Find where the given text appears and provide that cell's center as [X, Y] coordinate. 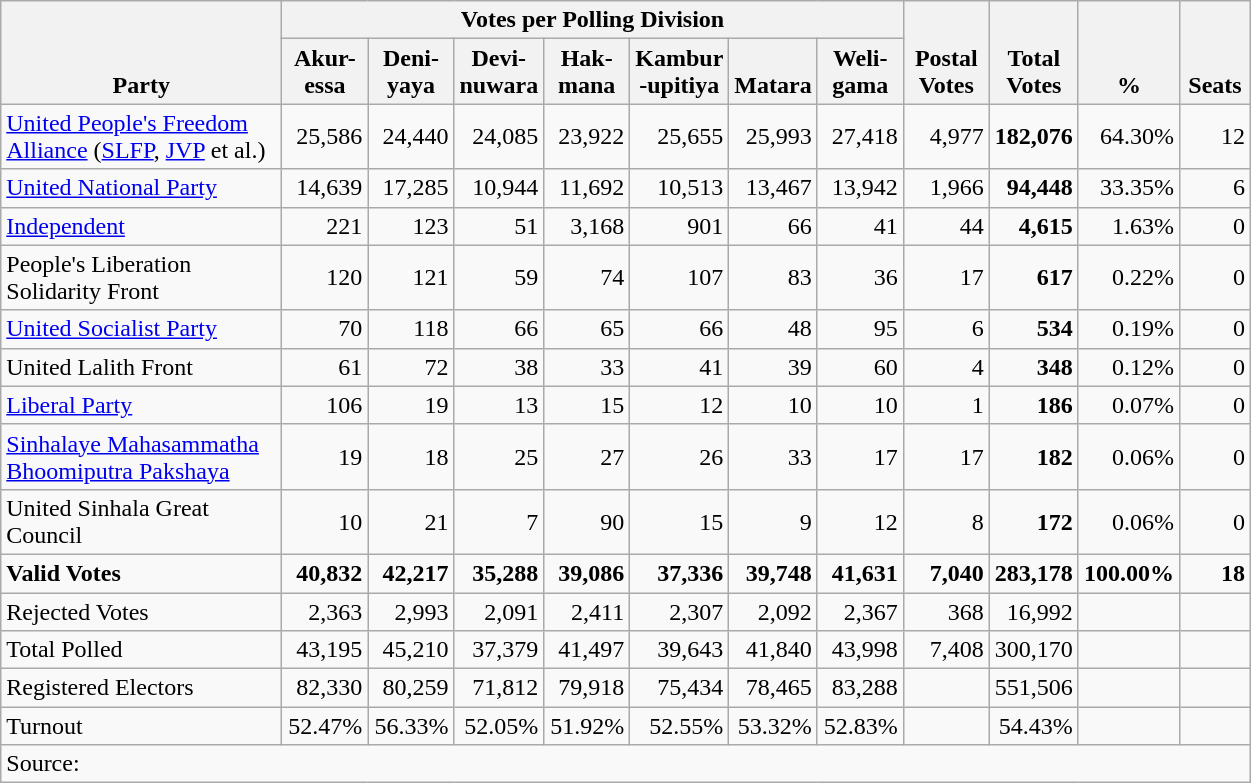
100.00% [1128, 573]
2,367 [860, 611]
35,288 [499, 573]
2,363 [325, 611]
11,692 [587, 188]
51 [499, 226]
27,418 [860, 136]
64.30% [1128, 136]
39 [773, 367]
7 [499, 522]
52.47% [325, 726]
Akur-essa [325, 72]
74 [587, 278]
1,966 [946, 188]
56.33% [411, 726]
8 [946, 522]
43,998 [860, 650]
2,411 [587, 611]
182,076 [1034, 136]
283,178 [1034, 573]
51.92% [587, 726]
36 [860, 278]
United People's Freedom Alliance (SLFP, JVP et al.) [142, 136]
95 [860, 329]
Party [142, 52]
4 [946, 367]
83 [773, 278]
52.55% [680, 726]
61 [325, 367]
40,832 [325, 573]
14,639 [325, 188]
United Lalith Front [142, 367]
0.19% [1128, 329]
60 [860, 367]
Turnout [142, 726]
534 [1034, 329]
0.22% [1128, 278]
41,631 [860, 573]
75,434 [680, 688]
% [1128, 52]
10,944 [499, 188]
10,513 [680, 188]
52.05% [499, 726]
617 [1034, 278]
39,643 [680, 650]
48 [773, 329]
27 [587, 456]
16,992 [1034, 611]
41,497 [587, 650]
13,467 [773, 188]
0.07% [1128, 405]
PostalVotes [946, 52]
121 [411, 278]
107 [680, 278]
52.83% [860, 726]
53.32% [773, 726]
41,840 [773, 650]
Devi-nuwara [499, 72]
7,040 [946, 573]
71,812 [499, 688]
182 [1034, 456]
Liberal Party [142, 405]
Source: [626, 764]
21 [411, 522]
300,170 [1034, 650]
United National Party [142, 188]
78,465 [773, 688]
186 [1034, 405]
2,307 [680, 611]
2,091 [499, 611]
221 [325, 226]
368 [946, 611]
80,259 [411, 688]
90 [587, 522]
Rejected Votes [142, 611]
59 [499, 278]
24,440 [411, 136]
3,168 [587, 226]
17,285 [411, 188]
25 [499, 456]
65 [587, 329]
118 [411, 329]
Hak-mana [587, 72]
Deni-yaya [411, 72]
72 [411, 367]
1 [946, 405]
120 [325, 278]
7,408 [946, 650]
4,615 [1034, 226]
82,330 [325, 688]
39,086 [587, 573]
24,085 [499, 136]
1.63% [1128, 226]
13,942 [860, 188]
Valid Votes [142, 573]
43,195 [325, 650]
42,217 [411, 573]
172 [1034, 522]
2,993 [411, 611]
25,993 [773, 136]
54.43% [1034, 726]
United Socialist Party [142, 329]
0.12% [1128, 367]
2,092 [773, 611]
13 [499, 405]
38 [499, 367]
39,748 [773, 573]
Matara [773, 72]
348 [1034, 367]
33.35% [1128, 188]
Total Polled [142, 650]
Registered Electors [142, 688]
26 [680, 456]
44 [946, 226]
4,977 [946, 136]
551,506 [1034, 688]
United Sinhala Great Council [142, 522]
83,288 [860, 688]
70 [325, 329]
Votes per Polling Division [592, 20]
23,922 [587, 136]
37,336 [680, 573]
9 [773, 522]
106 [325, 405]
94,448 [1034, 188]
25,655 [680, 136]
Total Votes [1034, 52]
25,586 [325, 136]
Seats [1214, 52]
79,918 [587, 688]
Kambur-upitiya [680, 72]
901 [680, 226]
People's Liberation Solidarity Front [142, 278]
Sinhalaye Mahasammatha Bhoomiputra Pakshaya [142, 456]
37,379 [499, 650]
Weli-gama [860, 72]
123 [411, 226]
45,210 [411, 650]
Independent [142, 226]
